Detect which cell encompasses the target text, then output its [X, Y] center coordinate. 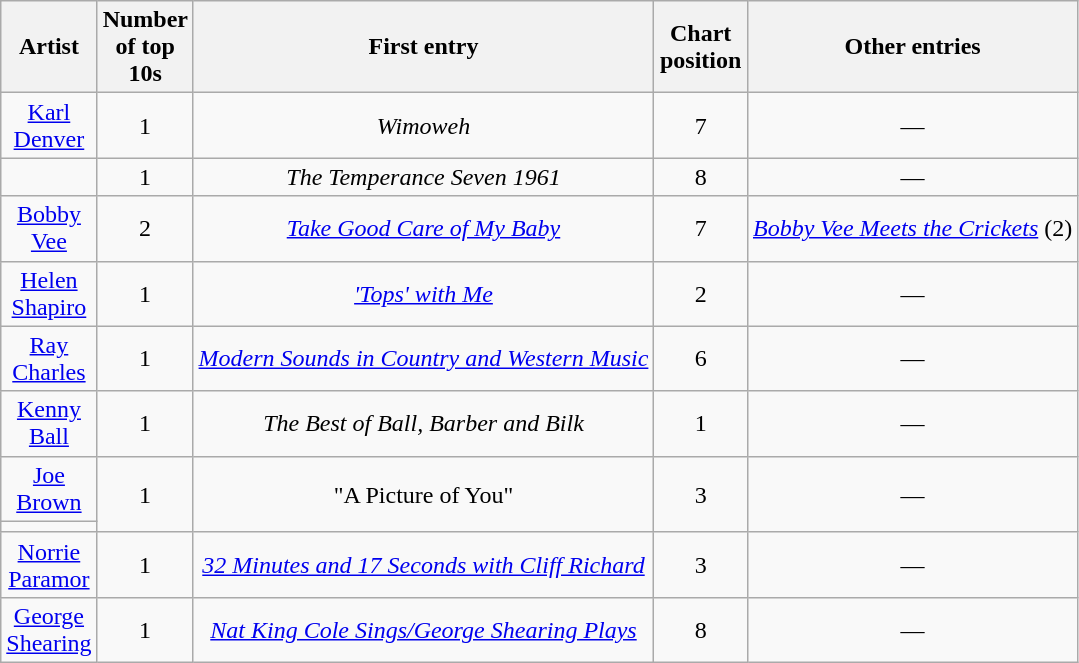
Joe Brown [49, 488]
First entry [424, 47]
Chart position [701, 47]
The Temperance Seven 1961 [424, 177]
Norrie Paramor [49, 564]
Kenny Ball [49, 424]
'Tops' with Me [424, 294]
George Shearing [49, 630]
Bobby Vee Meets the Crickets (2) [912, 228]
Wimoweh [424, 126]
Artist [49, 47]
Number of top 10s [145, 47]
"A Picture of You" [424, 494]
Take Good Care of My Baby [424, 228]
Other entries [912, 47]
Modern Sounds in Country and Western Music [424, 358]
The Best of Ball, Barber and Bilk [424, 424]
Helen Shapiro [49, 294]
Bobby Vee [49, 228]
Ray Charles [49, 358]
Nat King Cole Sings/George Shearing Plays [424, 630]
6 [701, 358]
32 Minutes and 17 Seconds with Cliff Richard [424, 564]
Karl Denver [49, 126]
